Provide the [X, Y] coordinate of the cell's center where the given text is located.  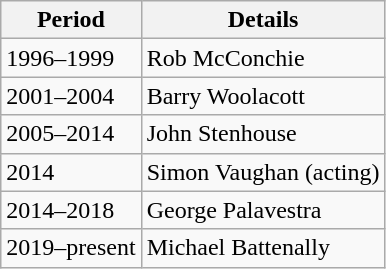
Details [263, 20]
Michael Battenally [263, 248]
2001–2004 [71, 96]
2005–2014 [71, 134]
Simon Vaughan (acting) [263, 172]
George Palavestra [263, 210]
Barry Woolacott [263, 96]
2014–2018 [71, 210]
Rob McConchie [263, 58]
Period [71, 20]
John Stenhouse [263, 134]
2014 [71, 172]
1996–1999 [71, 58]
2019–present [71, 248]
